From the cell containing the given text, extract its center point as (x, y) coordinate. 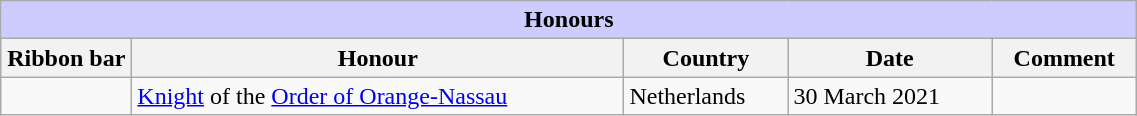
Date (890, 58)
Knight of the Order of Orange-Nassau (378, 96)
Netherlands (706, 96)
30 March 2021 (890, 96)
Comment (1064, 58)
Honours (569, 20)
Country (706, 58)
Ribbon bar (66, 58)
Honour (378, 58)
